Pinpoint the cell where the given text exists, returning its (X, Y) midpoint coordinate. 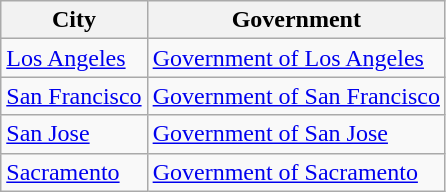
Sacramento (74, 172)
Government (296, 20)
San Francisco (74, 96)
Los Angeles (74, 58)
Government of San Francisco (296, 96)
Government of San Jose (296, 134)
Government of Los Angeles (296, 58)
City (74, 20)
Government of Sacramento (296, 172)
San Jose (74, 134)
